Extract the (x, y) coordinate from the center of the cell holding the provided text.  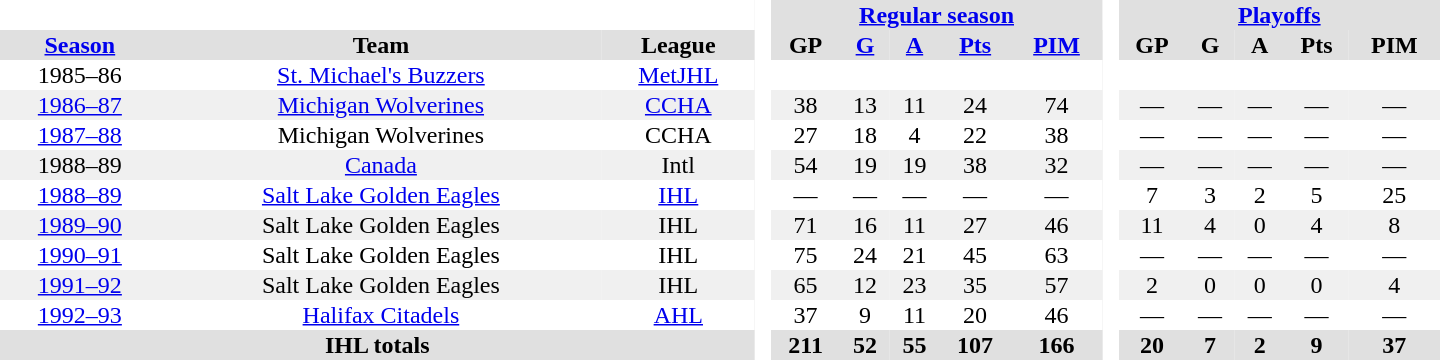
35 (975, 285)
Intl (678, 165)
107 (975, 345)
45 (975, 255)
22 (975, 135)
23 (915, 285)
71 (806, 225)
Halifax Citadels (381, 315)
1987–88 (80, 135)
25 (1394, 195)
1990–91 (80, 255)
Team (381, 45)
1985–86 (80, 75)
1986–87 (80, 105)
12 (865, 285)
32 (1056, 165)
74 (1056, 105)
13 (865, 105)
5 (1316, 195)
75 (806, 255)
3 (1210, 195)
1991–92 (80, 285)
Canada (381, 165)
8 (1394, 225)
21 (915, 255)
54 (806, 165)
63 (1056, 255)
1989–90 (80, 225)
52 (865, 345)
57 (1056, 285)
Playoffs (1280, 15)
18 (865, 135)
55 (915, 345)
League (678, 45)
166 (1056, 345)
IHL totals (377, 345)
16 (865, 225)
Regular season (936, 15)
Season (80, 45)
MetJHL (678, 75)
1992–93 (80, 315)
211 (806, 345)
65 (806, 285)
AHL (678, 315)
St. Michael's Buzzers (381, 75)
